Output the (x, y) coordinate of the center of the cell containing the given text.  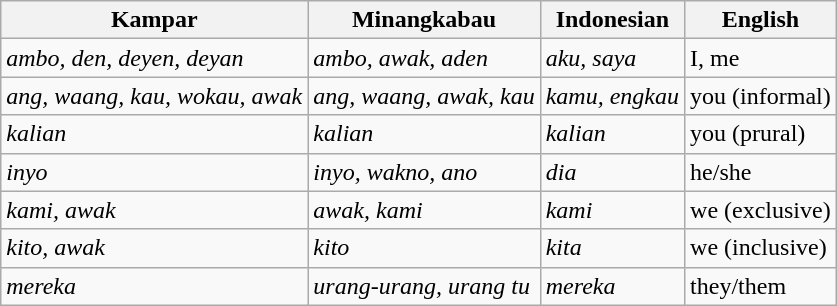
inyo, wakno, ano (424, 172)
Minangkabau (424, 20)
kita (612, 248)
kami (612, 210)
Kampar (154, 20)
aku, saya (612, 58)
dia (612, 172)
we (exclusive) (761, 210)
ang, waang, awak, kau (424, 96)
you (prural) (761, 134)
urang-urang, urang tu (424, 286)
we (inclusive) (761, 248)
ambo, awak, aden (424, 58)
they/them (761, 286)
I, me (761, 58)
kito, awak (154, 248)
ang, waang, kau, wokau, awak (154, 96)
he/she (761, 172)
inyo (154, 172)
kamu, engkau (612, 96)
kito (424, 248)
you (informal) (761, 96)
English (761, 20)
ambo, den, deyen, deyan (154, 58)
awak, kami (424, 210)
Indonesian (612, 20)
kami, awak (154, 210)
